Output the (x, y) coordinate of the center of the cell containing the given text.  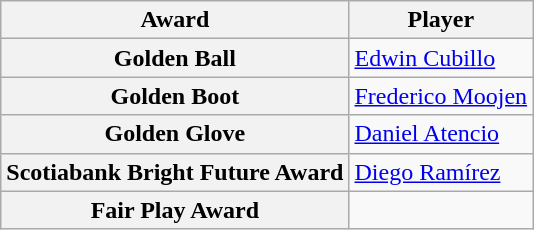
Daniel Atencio (441, 134)
Golden Boot (175, 96)
Frederico Moojen (441, 96)
Golden Ball (175, 58)
Diego Ramírez (441, 172)
Scotiabank Bright Future Award (175, 172)
Award (175, 20)
Edwin Cubillo (441, 58)
Player (441, 20)
Golden Glove (175, 134)
Fair Play Award (175, 210)
